Find where the given text appears and provide that cell's center as (X, Y) coordinate. 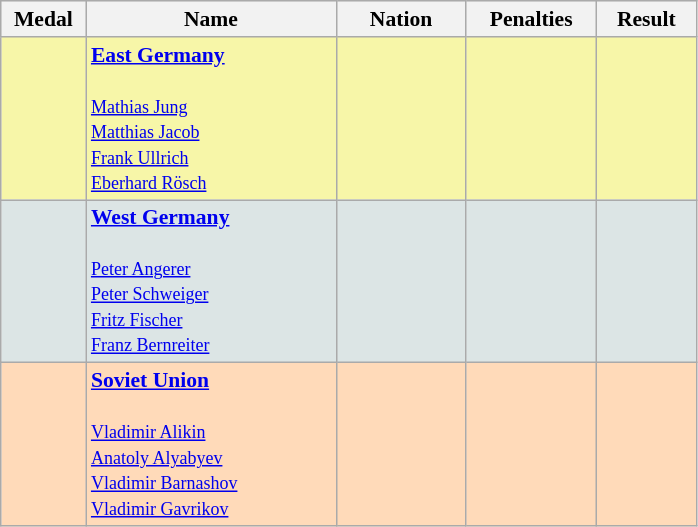
Nation (401, 19)
East GermanyMathias JungMatthias JacobFrank UllrichEberhard Rösch (211, 118)
Result (646, 19)
Soviet UnionVladimir AlikinAnatoly AlyabyevVladimir BarnashovVladimir Gavrikov (211, 444)
Medal (44, 19)
Penalties (531, 19)
Name (211, 19)
West GermanyPeter AngererPeter SchweigerFritz FischerFranz Bernreiter (211, 282)
